Pinpoint the cell where the given text exists, returning its (x, y) midpoint coordinate. 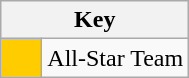
All-Star Team (116, 58)
Key (95, 20)
